Provide the (X, Y) coordinate of the cell's center where the given text is located.  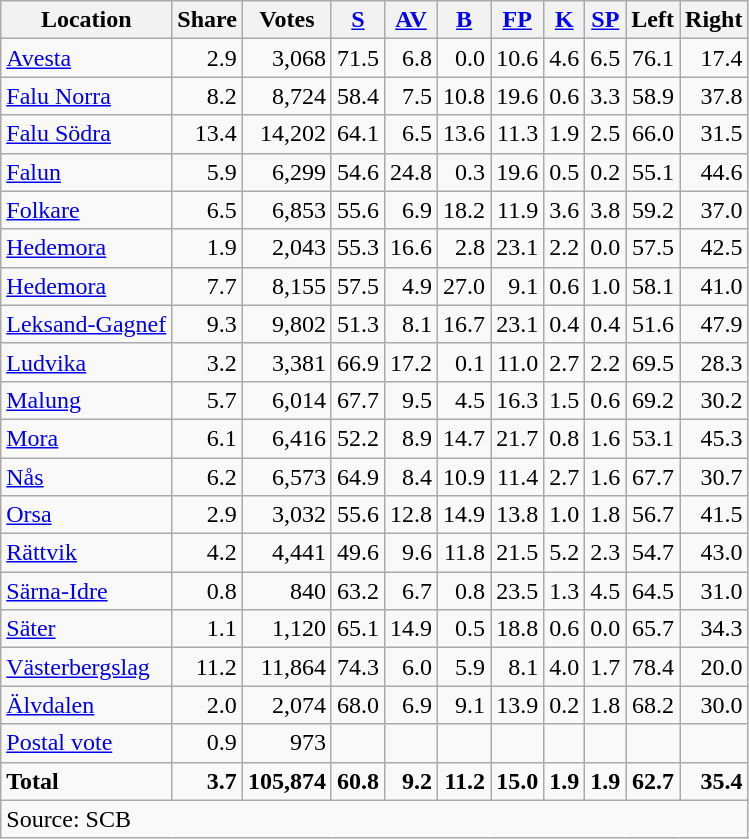
20.0 (714, 667)
SP (606, 20)
37.8 (714, 96)
3.7 (208, 781)
3,068 (286, 58)
23.5 (518, 591)
30.7 (714, 477)
56.7 (653, 515)
3.3 (606, 96)
Left (653, 20)
30.0 (714, 705)
8,155 (286, 286)
Leksand-Gagnef (86, 324)
4.6 (564, 58)
Västerbergslag (86, 667)
64.5 (653, 591)
60.8 (358, 781)
41.0 (714, 286)
35.4 (714, 781)
6,416 (286, 438)
47.9 (714, 324)
Source: SCB (374, 819)
31.0 (714, 591)
B (464, 20)
51.3 (358, 324)
Säter (86, 629)
8.2 (208, 96)
7.7 (208, 286)
64.1 (358, 134)
27.0 (464, 286)
6.0 (412, 667)
11.9 (518, 210)
65.1 (358, 629)
21.5 (518, 553)
105,874 (286, 781)
13.9 (518, 705)
31.5 (714, 134)
41.5 (714, 515)
3,032 (286, 515)
5.7 (208, 400)
11.4 (518, 477)
1.1 (208, 629)
4,441 (286, 553)
Postal vote (86, 743)
6,853 (286, 210)
51.6 (653, 324)
Folkare (86, 210)
18.2 (464, 210)
2,074 (286, 705)
66.9 (358, 362)
24.8 (412, 172)
58.4 (358, 96)
55.3 (358, 248)
78.4 (653, 667)
16.3 (518, 400)
34.3 (714, 629)
6,299 (286, 172)
69.2 (653, 400)
S (358, 20)
2.5 (606, 134)
Right (714, 20)
18.8 (518, 629)
5.2 (564, 553)
66.0 (653, 134)
840 (286, 591)
58.1 (653, 286)
49.6 (358, 553)
63.2 (358, 591)
71.5 (358, 58)
65.7 (653, 629)
9,802 (286, 324)
9.2 (412, 781)
Share (208, 20)
4.0 (564, 667)
6.1 (208, 438)
11.0 (518, 362)
Ludvika (86, 362)
Mora (86, 438)
8,724 (286, 96)
6,014 (286, 400)
6.8 (412, 58)
Falu Södra (86, 134)
1.5 (564, 400)
8.9 (412, 438)
45.3 (714, 438)
2.0 (208, 705)
0.9 (208, 743)
68.0 (358, 705)
1.7 (606, 667)
15.0 (518, 781)
13.6 (464, 134)
69.5 (653, 362)
9.5 (412, 400)
14.7 (464, 438)
0.1 (464, 362)
Total (86, 781)
14,202 (286, 134)
54.7 (653, 553)
74.3 (358, 667)
973 (286, 743)
9.3 (208, 324)
6.2 (208, 477)
12.8 (412, 515)
2.3 (606, 553)
2,043 (286, 248)
Orsa (86, 515)
10.6 (518, 58)
43.0 (714, 553)
1.3 (564, 591)
Avesta (86, 58)
3.6 (564, 210)
6.7 (412, 591)
55.1 (653, 172)
Älvdalen (86, 705)
16.6 (412, 248)
Location (86, 20)
30.2 (714, 400)
2.8 (464, 248)
3.8 (606, 210)
3,381 (286, 362)
Votes (286, 20)
1,120 (286, 629)
4.2 (208, 553)
10.8 (464, 96)
76.1 (653, 58)
3.2 (208, 362)
K (564, 20)
54.6 (358, 172)
AV (412, 20)
7.5 (412, 96)
42.5 (714, 248)
Särna-Idre (86, 591)
17.4 (714, 58)
16.7 (464, 324)
9.6 (412, 553)
59.2 (653, 210)
Malung (86, 400)
8.4 (412, 477)
4.9 (412, 286)
Rättvik (86, 553)
62.7 (653, 781)
11,864 (286, 667)
6,573 (286, 477)
52.2 (358, 438)
44.6 (714, 172)
37.0 (714, 210)
68.2 (653, 705)
Nås (86, 477)
17.2 (412, 362)
Falu Norra (86, 96)
0.3 (464, 172)
28.3 (714, 362)
58.9 (653, 96)
11.3 (518, 134)
13.8 (518, 515)
11.8 (464, 553)
10.9 (464, 477)
64.9 (358, 477)
FP (518, 20)
53.1 (653, 438)
21.7 (518, 438)
Falun (86, 172)
13.4 (208, 134)
